Pinpoint the cell where the given text exists, returning its (X, Y) midpoint coordinate. 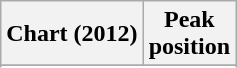
Chart (2012) (72, 34)
Peak position (189, 34)
